Extract the [x, y] coordinate from the center of the cell holding the provided text.  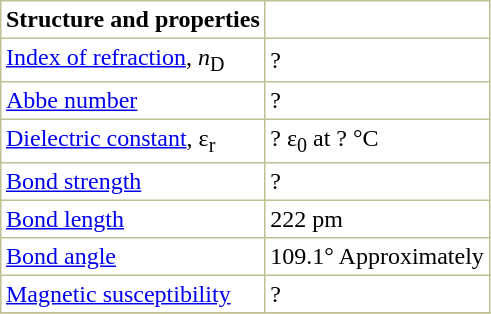
Bond length [133, 220]
Index of refraction, nD [133, 60]
? ε0 at ? °C [377, 142]
Structure and properties [133, 20]
Bond strength [133, 182]
Bond angle [133, 257]
109.1° Approximately [377, 257]
222 pm [377, 220]
Abbe number [133, 101]
Magnetic susceptibility [133, 295]
Dielectric constant, εr [133, 142]
